Output the (x, y) coordinate of the center of the cell containing the given text.  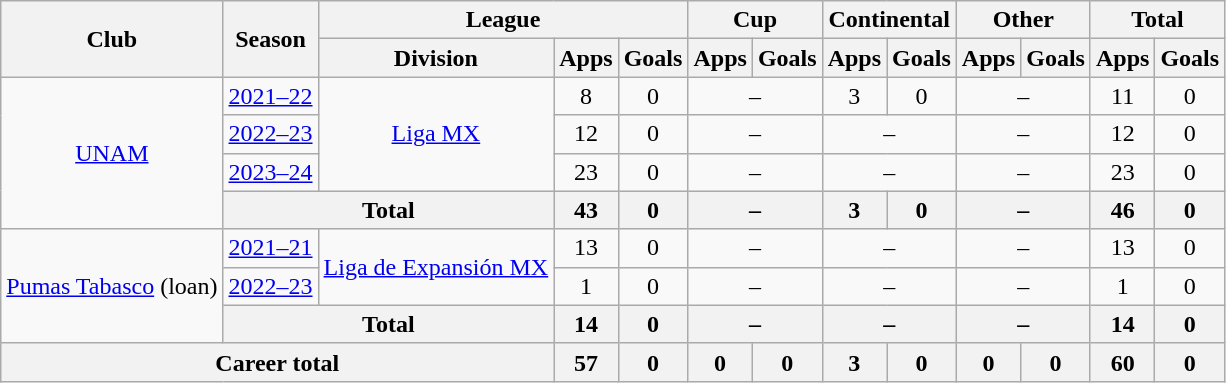
11 (1122, 96)
Pumas Tabasco (loan) (112, 286)
Continental (889, 20)
UNAM (112, 153)
2021–22 (270, 96)
2023–24 (270, 172)
57 (586, 362)
Club (112, 39)
2021–21 (270, 248)
Liga MX (436, 134)
Division (436, 58)
League (503, 20)
46 (1122, 210)
43 (586, 210)
Career total (278, 362)
Season (270, 39)
Other (1023, 20)
60 (1122, 362)
8 (586, 96)
Liga de Expansión MX (436, 267)
Cup (755, 20)
